For the text-containing cell, return its midpoint in (X, Y) coordinate format. 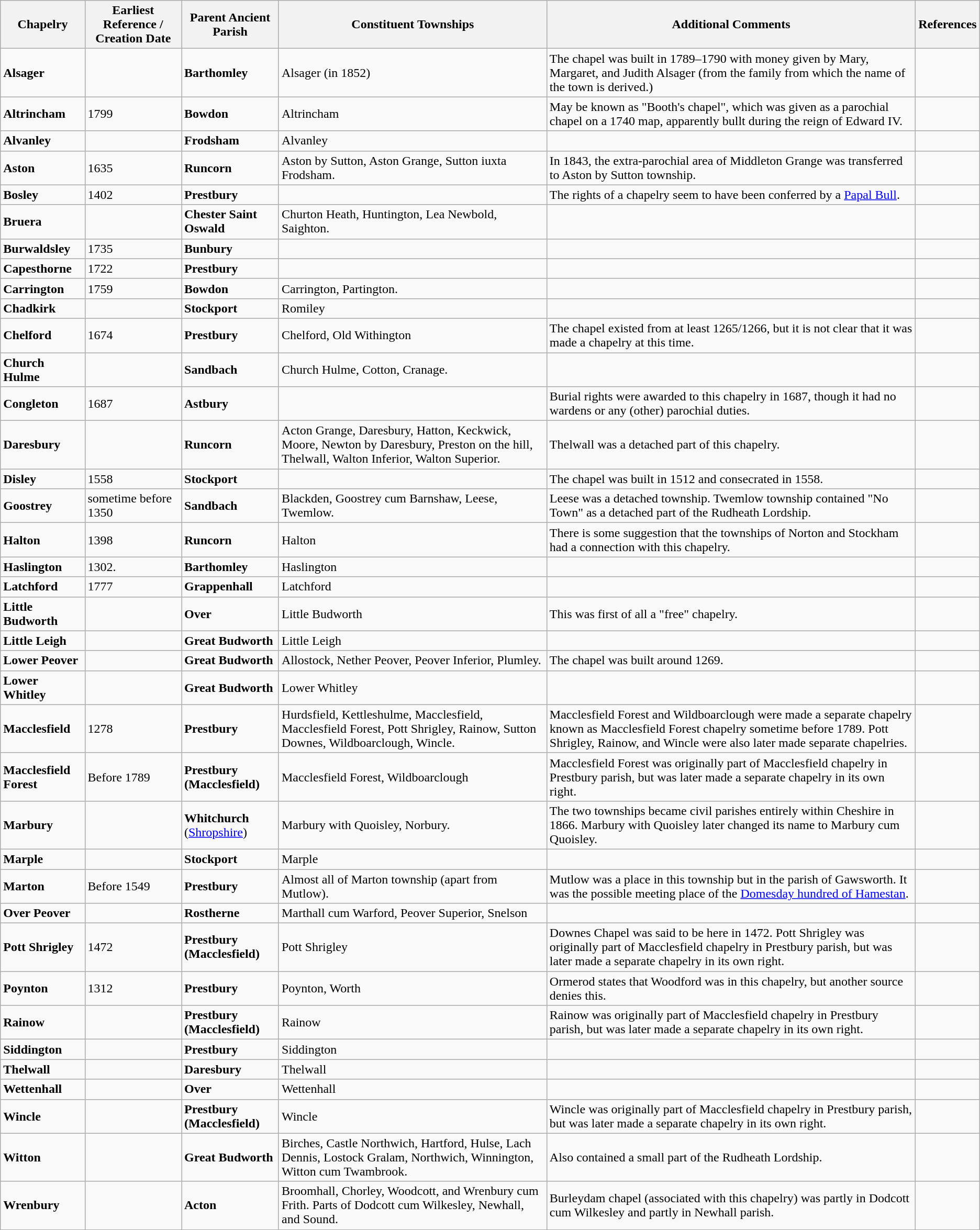
Birches, Castle Northwich, Hartford, Hulse, Lach Dennis, Lostock Gralam, Northwich, Winnington, Witton cum Twambrook. (413, 1157)
Ormerod states that Woodford was in this chapelry, but another source denies this. (731, 988)
1687 (133, 404)
Rostherne (230, 913)
The rights of a chapelry seem to have been conferred by a Papal Bull. (731, 195)
There is some suggestion that the townships of Norton and Stockham had a connection with this chapelry. (731, 540)
1722 (133, 269)
Alsager (43, 73)
1674 (133, 335)
Witton (43, 1157)
Almost all of Marton township (apart from Mutlow). (413, 886)
May be known as "Booth's chapel", which was given as a parochial chapel on a 1740 map, apparently bullt during the reign of Edward IV. (731, 114)
Bruera (43, 222)
Carrington (43, 288)
Over Peover (43, 913)
Leese was a detached township. Twemlow township contained "No Town" as a detached part of the Rudheath Lordship. (731, 506)
Chadkirk (43, 308)
Acton Grange, Daresbury, Hatton, Keckwick, Moore, Newton by Daresbury, Preston on the hill, Thelwall, Walton Inferior, Walton Superior. (413, 445)
This was first of all a "free" chapelry. (731, 613)
The chapel was built around 1269. (731, 661)
Alsager (in 1852) (413, 73)
Parent Ancient Parish (230, 25)
Aston (43, 167)
Capesthorne (43, 269)
1278 (133, 729)
Grappenhall (230, 587)
Allostock, Nether Peover, Peover Inferior, Plumley. (413, 661)
Marton (43, 886)
Before 1549 (133, 886)
sometime before 1350 (133, 506)
Aston by Sutton, Aston Grange, Sutton iuxta Frodsham. (413, 167)
Wincle was originally part of Macclesfield chapelry in Prestbury parish, but was later made a separate chapelry in its own right. (731, 1116)
1398 (133, 540)
References (948, 25)
Burial rights were awarded to this chapelry in 1687, though it had no wardens or any (other) parochial duties. (731, 404)
Church Hulme (43, 370)
Burwaldsley (43, 249)
Before 1789 (133, 777)
Whitchurch (Shropshire) (230, 825)
Chelford (43, 335)
Mutlow was a place in this township but in the parish of Gawsworth. It was the possible meeting place of the Domesday hundred of Hamestan. (731, 886)
Church Hulme, Cotton, Cranage. (413, 370)
Hurdsfield, Kettleshulme, Macclesfield, Macclesfield Forest, Pott Shrigley, Rainow, Sutton Downes, Wildboarclough, Wincle. (413, 729)
Additional Comments (731, 25)
Frodsham (230, 141)
Thelwall was a detached part of this chapelry. (731, 445)
Disley (43, 479)
Acton (230, 1205)
Bosley (43, 195)
Broomhall, Chorley, Woodcott, and Wrenbury cum Frith. Parts of Dodcott cum Wilkesley, Newhall, and Sound. (413, 1205)
Poynton (43, 988)
Macclesfield Forest, Wildboarclough (413, 777)
Chapelry (43, 25)
Chester Saint Oswald (230, 222)
Wrenbury (43, 1205)
Lower Peover (43, 661)
Macclesfield Forest was originally part of Macclesfield chapelry in Prestbury parish, but was later made a separate chapelry in its own right. (731, 777)
1735 (133, 249)
Marthall cum Warford, Peover Superior, Snelson (413, 913)
1777 (133, 587)
1759 (133, 288)
Macclesfield Forest (43, 777)
Carrington, Partington. (413, 288)
1302. (133, 567)
1635 (133, 167)
1558 (133, 479)
In 1843, the extra-parochial area of Middleton Grange was transferred to Aston by Sutton township. (731, 167)
Rainow was originally part of Macclesfield chapelry in Prestbury parish, but was later made a separate chapelry in its own right. (731, 1023)
Churton Heath, Huntington, Lea Newbold, Saighton. (413, 222)
The two townships became civil parishes entirely within Cheshire in 1866. Marbury with Quoisley later changed its name to Marbury cum Quoisley. (731, 825)
Poynton, Worth (413, 988)
Congleton (43, 404)
Also contained a small part of the Rudheath Lordship. (731, 1157)
Astbury (230, 404)
Macclesfield (43, 729)
1312 (133, 988)
Blackden, Goostrey cum Barnshaw, Leese, Twemlow. (413, 506)
Chelford, Old Withington (413, 335)
1402 (133, 195)
1472 (133, 947)
Marbury with Quoisley, Norbury. (413, 825)
1799 (133, 114)
Burleydam chapel (associated with this chapelry) was partly in Dodcott cum Wilkesley and partly in Newhall parish. (731, 1205)
Constituent Townships (413, 25)
Goostrey (43, 506)
Romiley (413, 308)
Marbury (43, 825)
Bunbury (230, 249)
The chapel was built in 1512 and consecrated in 1558. (731, 479)
Earliest Reference / Creation Date (133, 25)
The chapel existed from at least 1265/1266, but it is not clear that it was made a chapelry at this time. (731, 335)
